Find where the given text appears and provide that cell's center as [x, y] coordinate. 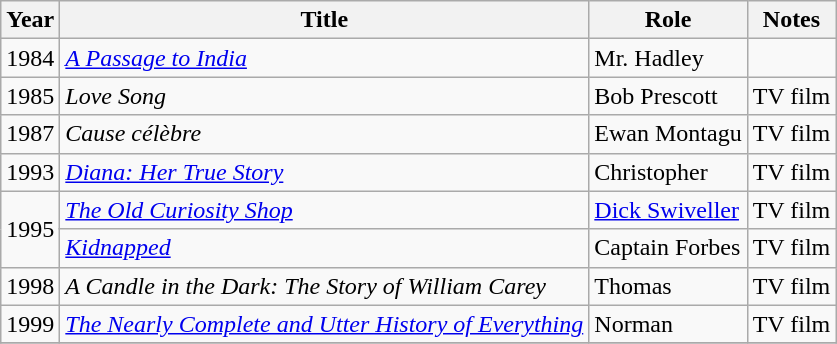
1987 [30, 134]
The Nearly Complete and Utter History of Everything [324, 324]
Thomas [668, 286]
Dick Swiveller [668, 210]
Captain Forbes [668, 248]
Role [668, 20]
1984 [30, 58]
Norman [668, 324]
Mr. Hadley [668, 58]
Christopher [668, 172]
Notes [792, 20]
Cause célèbre [324, 134]
Kidnapped [324, 248]
A Passage to India [324, 58]
1993 [30, 172]
Ewan Montagu [668, 134]
A Candle in the Dark: The Story of William Carey [324, 286]
Title [324, 20]
1998 [30, 286]
Bob Prescott [668, 96]
The Old Curiosity Shop [324, 210]
Diana: Her True Story [324, 172]
1995 [30, 229]
Love Song [324, 96]
1999 [30, 324]
Year [30, 20]
1985 [30, 96]
